From the cell containing the given text, extract its center point as [X, Y] coordinate. 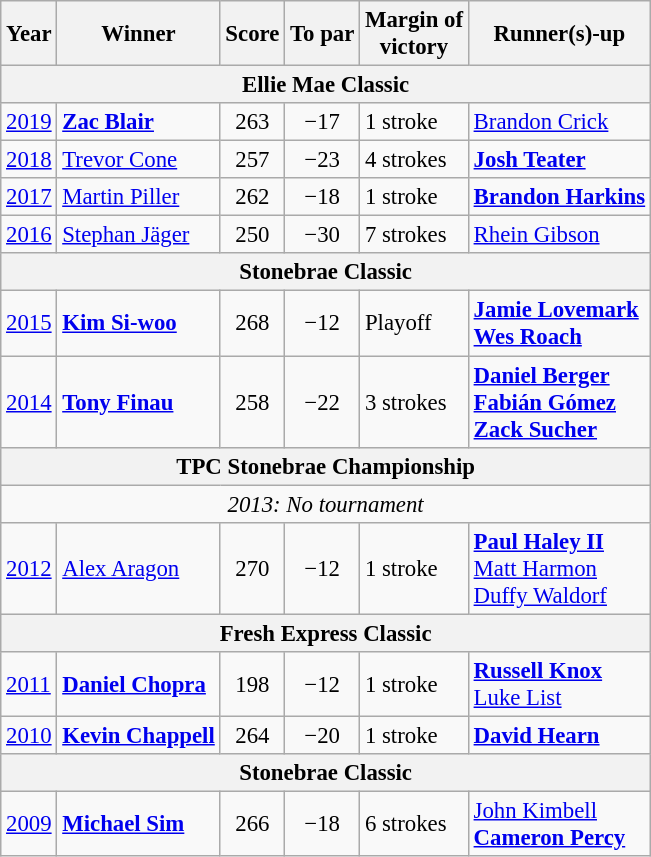
−23 [322, 160]
Trevor Cone [138, 160]
257 [252, 160]
Josh Teater [559, 160]
7 strokes [414, 235]
Daniel Chopra [138, 684]
2014 [29, 402]
John Kimbell Cameron Percy [559, 824]
Kim Si-woo [138, 324]
David Hearn [559, 735]
Ellie Mae Classic [326, 85]
2011 [29, 684]
2015 [29, 324]
2010 [29, 735]
Daniel Berger Fabián Gómez Zack Sucher [559, 402]
2013: No tournament [326, 504]
Year [29, 34]
6 strokes [414, 824]
2017 [29, 197]
258 [252, 402]
Brandon Harkins [559, 197]
268 [252, 324]
Jamie Lovemark Wes Roach [559, 324]
250 [252, 235]
270 [252, 568]
Runner(s)-up [559, 34]
Brandon Crick [559, 122]
Fresh Express Classic [326, 633]
2019 [29, 122]
Margin ofvictory [414, 34]
−20 [322, 735]
−30 [322, 235]
Stephan Jäger [138, 235]
262 [252, 197]
2016 [29, 235]
4 strokes [414, 160]
198 [252, 684]
−17 [322, 122]
Rhein Gibson [559, 235]
3 strokes [414, 402]
Kevin Chappell [138, 735]
To par [322, 34]
Michael Sim [138, 824]
263 [252, 122]
264 [252, 735]
Alex Aragon [138, 568]
2018 [29, 160]
Martin Piller [138, 197]
TPC Stonebrae Championship [326, 466]
Score [252, 34]
266 [252, 824]
2009 [29, 824]
Playoff [414, 324]
Russell Knox Luke List [559, 684]
Paul Haley II Matt Harmon Duffy Waldorf [559, 568]
Zac Blair [138, 122]
−22 [322, 402]
2012 [29, 568]
Tony Finau [138, 402]
Winner [138, 34]
